Identify which cell holds the provided text, then report its (X, Y) central coordinate. 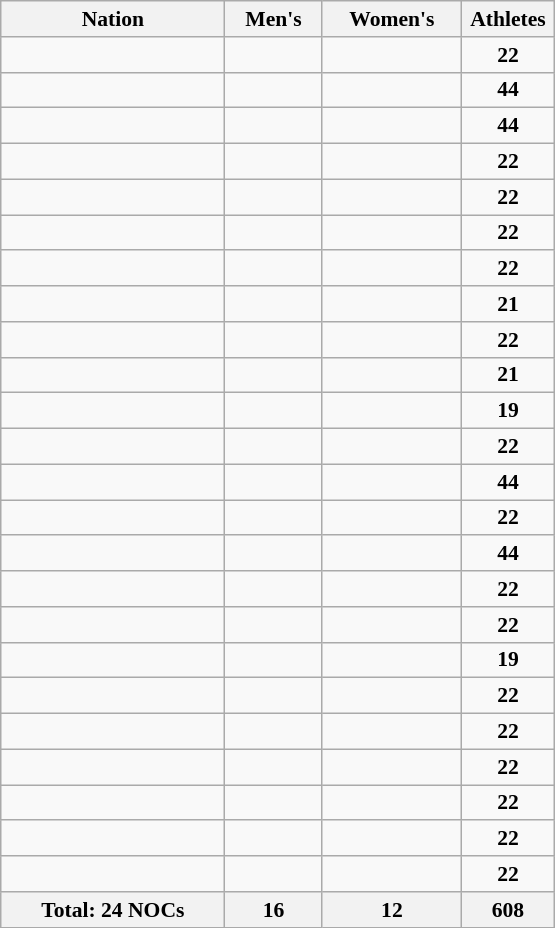
Athletes (508, 19)
12 (392, 910)
Women's (392, 19)
Nation (113, 19)
608 (508, 910)
16 (274, 910)
Total: 24 NOCs (113, 910)
Men's (274, 19)
